Identify which cell holds the provided text, then report its (X, Y) central coordinate. 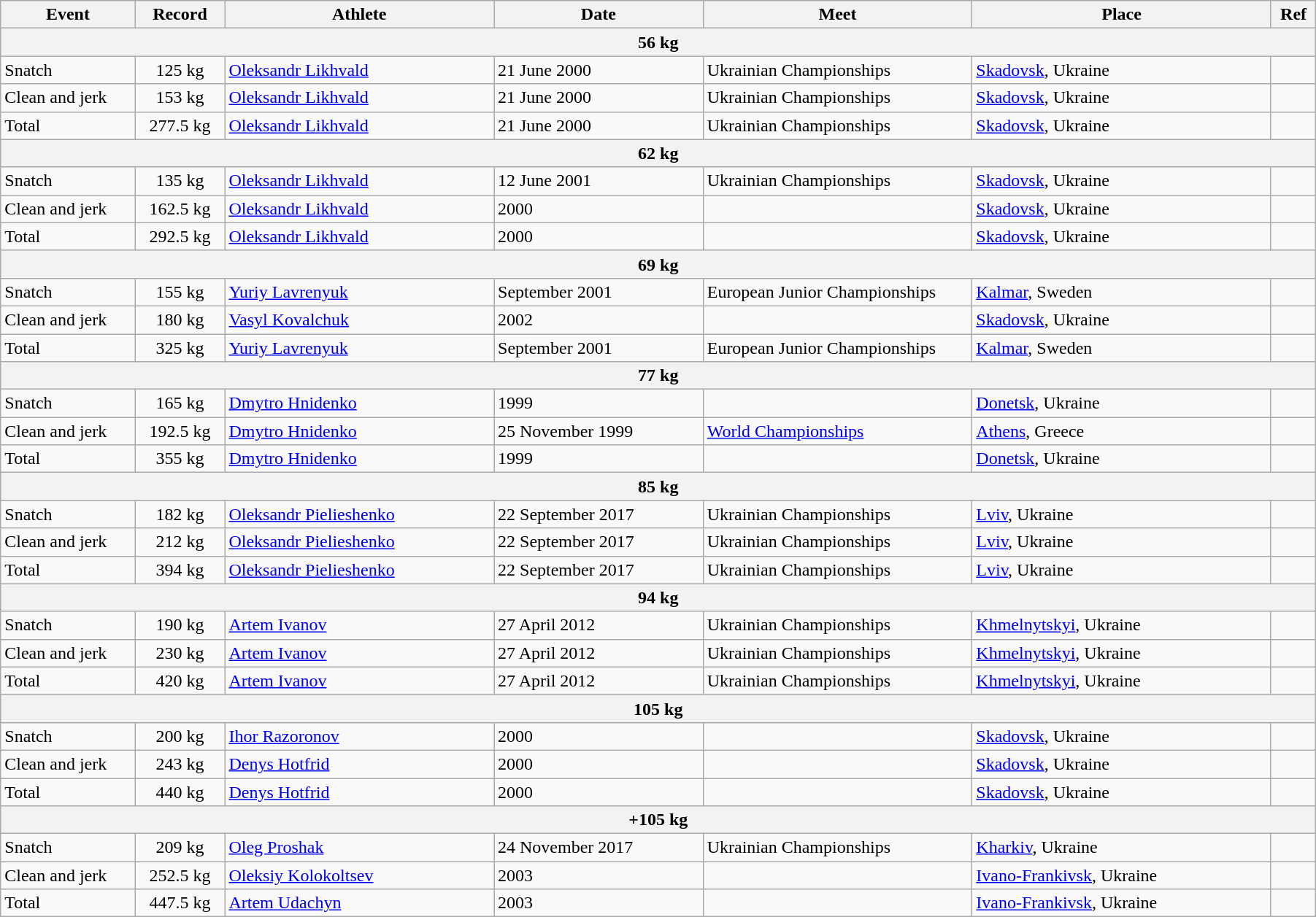
69 kg (658, 264)
77 kg (658, 376)
209 kg (180, 848)
277.5 kg (180, 125)
243 kg (180, 764)
192.5 kg (180, 431)
12 June 2001 (599, 181)
Vasyl Kovalchuk (359, 320)
2002 (599, 320)
447.5 kg (180, 903)
Ref (1293, 15)
125 kg (180, 70)
Oleksiy Kolokoltsev (359, 875)
Artem Udachyn (359, 903)
85 kg (658, 487)
190 kg (180, 625)
56 kg (658, 42)
94 kg (658, 597)
135 kg (180, 181)
Kharkiv, Ukraine (1122, 848)
200 kg (180, 736)
355 kg (180, 459)
Athlete (359, 15)
394 kg (180, 570)
25 November 1999 (599, 431)
24 November 2017 (599, 848)
World Championships (838, 431)
Oleg Proshak (359, 848)
162.5 kg (180, 209)
Athens, Greece (1122, 431)
180 kg (180, 320)
165 kg (180, 403)
Meet (838, 15)
Event (68, 15)
105 kg (658, 708)
325 kg (180, 348)
153 kg (180, 98)
440 kg (180, 792)
182 kg (180, 514)
62 kg (658, 153)
+105 kg (658, 820)
252.5 kg (180, 875)
Date (599, 15)
Place (1122, 15)
420 kg (180, 681)
292.5 kg (180, 236)
212 kg (180, 542)
155 kg (180, 292)
230 kg (180, 653)
Record (180, 15)
Ihor Razoronov (359, 736)
